Identify which cell holds the provided text, then report its (x, y) central coordinate. 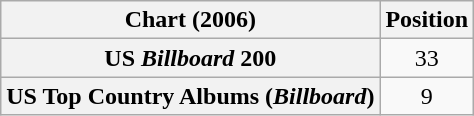
9 (427, 96)
Position (427, 20)
US Top Country Albums (Billboard) (190, 96)
Chart (2006) (190, 20)
33 (427, 58)
US Billboard 200 (190, 58)
